Return (x, y) of the center of cell containing provided text 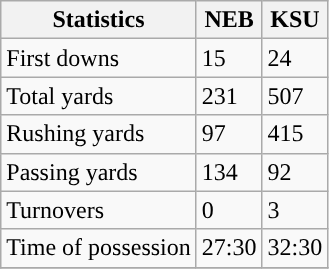
Rushing yards (99, 134)
415 (295, 134)
Time of possession (99, 248)
Statistics (99, 20)
Passing yards (99, 172)
Turnovers (99, 210)
15 (229, 58)
24 (295, 58)
3 (295, 210)
0 (229, 210)
92 (295, 172)
32:30 (295, 248)
231 (229, 96)
NEB (229, 20)
KSU (295, 20)
Total yards (99, 96)
27:30 (229, 248)
134 (229, 172)
507 (295, 96)
First downs (99, 58)
97 (229, 134)
